Find where the given text appears and provide that cell's center as [X, Y] coordinate. 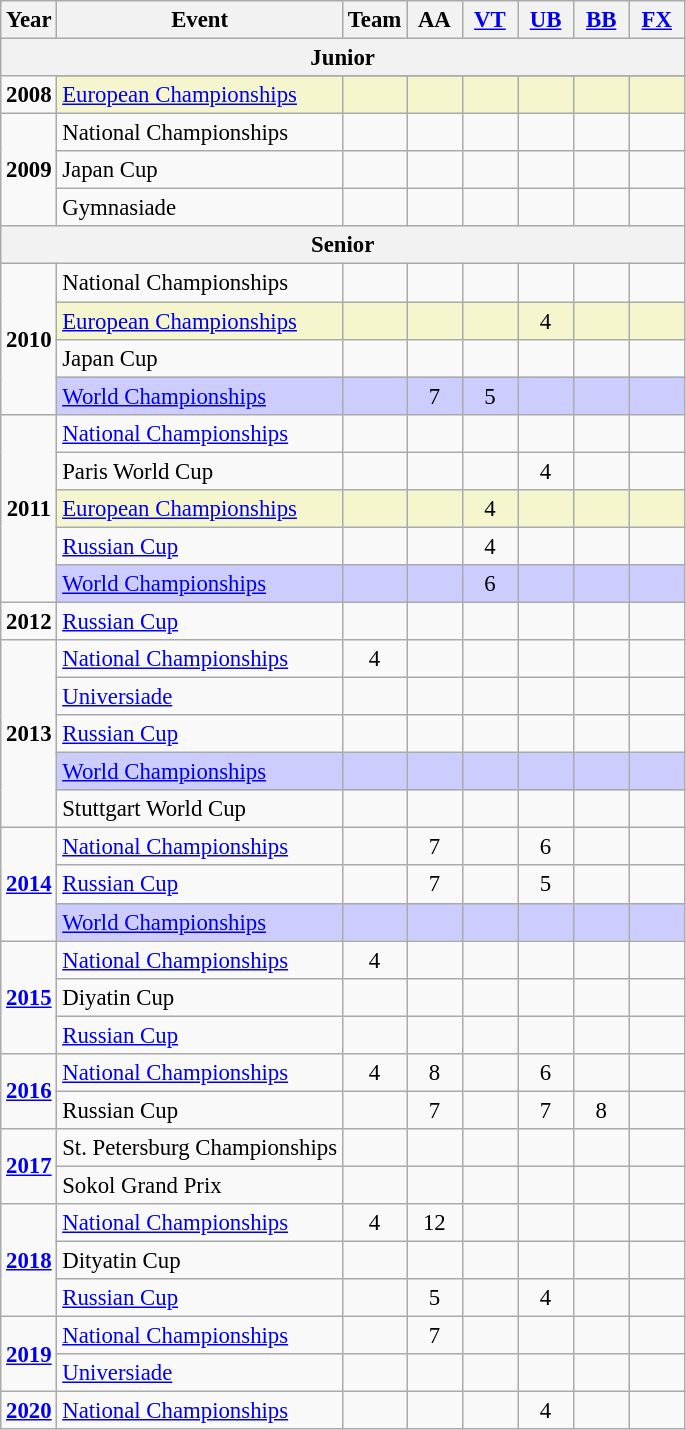
Dityatin Cup [200, 1261]
VT [490, 20]
2015 [29, 998]
2013 [29, 734]
BB [601, 20]
2009 [29, 170]
2018 [29, 1260]
Stuttgart World Cup [200, 809]
Paris World Cup [200, 471]
2011 [29, 508]
St. Petersburg Championships [200, 1148]
2010 [29, 339]
Event [200, 20]
2019 [29, 1354]
12 [435, 1223]
2020 [29, 1411]
UB [546, 20]
Gymnasiade [200, 208]
Team [374, 20]
FX [657, 20]
AA [435, 20]
Year [29, 20]
2012 [29, 621]
2008 [29, 95]
2016 [29, 1092]
Diyatin Cup [200, 997]
Senior [343, 245]
Junior [343, 58]
2014 [29, 884]
Sokol Grand Prix [200, 1185]
2017 [29, 1166]
